Locate the cell with the specified text and output its [x, y] center coordinate. 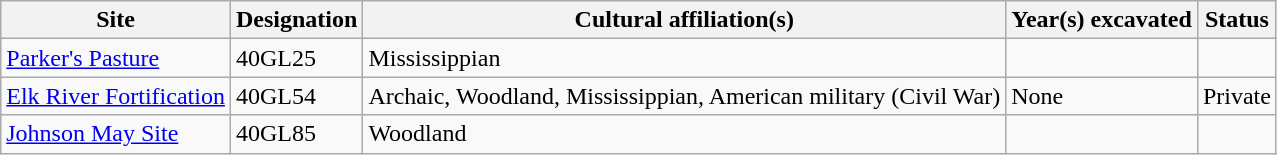
Parker's Pasture [116, 58]
Site [116, 20]
40GL25 [296, 58]
Status [1236, 20]
Cultural affiliation(s) [684, 20]
Designation [296, 20]
Year(s) excavated [1102, 20]
Elk River Fortification [116, 96]
None [1102, 96]
Private [1236, 96]
Johnson May Site [116, 134]
40GL54 [296, 96]
Archaic, Woodland, Mississippian, American military (Civil War) [684, 96]
Mississippian [684, 58]
Woodland [684, 134]
40GL85 [296, 134]
